Capture the cell that displays the provided text and extract its (x, y) central coordinate. 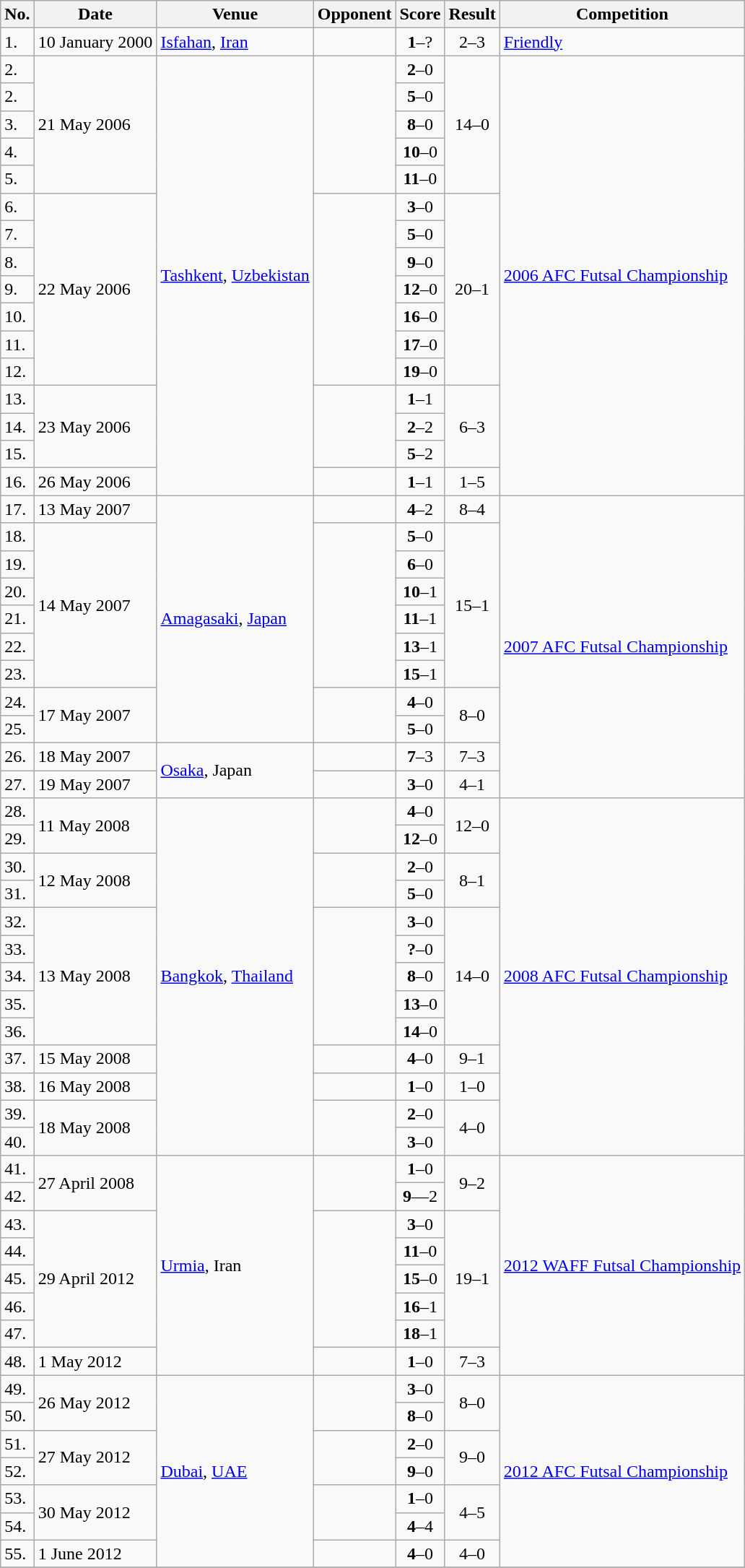
18–1 (420, 1334)
18 May 2008 (95, 1127)
10 January 2000 (95, 42)
17 May 2007 (95, 715)
8–4 (472, 509)
Isfahan, Iran (235, 42)
Result (472, 14)
15. (17, 454)
23. (17, 674)
15 May 2008 (95, 1059)
1–? (420, 42)
55. (17, 1554)
35. (17, 1004)
28. (17, 812)
42. (17, 1196)
16 May 2008 (95, 1086)
14. (17, 427)
43. (17, 1224)
Bangkok, Thailand (235, 976)
48. (17, 1361)
37. (17, 1059)
Competition (622, 14)
4–1 (472, 784)
Amagasaki, Japan (235, 620)
17. (17, 509)
54. (17, 1526)
20. (17, 592)
2012 AFC Futsal Championship (622, 1471)
11–1 (420, 619)
No. (17, 14)
21. (17, 619)
34. (17, 976)
19–0 (420, 372)
19 May 2007 (95, 784)
Score (420, 14)
19–1 (472, 1279)
41. (17, 1169)
Opponent (354, 14)
Urmia, Iran (235, 1265)
29 April 2012 (95, 1279)
Venue (235, 14)
4–2 (420, 509)
25. (17, 729)
2008 AFC Futsal Championship (622, 976)
15–0 (420, 1279)
33. (17, 949)
44. (17, 1252)
6–0 (420, 564)
2006 AFC Futsal Championship (622, 276)
23 May 2006 (95, 427)
8–1 (472, 880)
7. (17, 234)
26 May 2006 (95, 482)
51. (17, 1444)
13. (17, 399)
13–1 (420, 646)
38. (17, 1086)
14 May 2007 (95, 605)
Friendly (622, 42)
9. (17, 289)
1–5 (472, 482)
36. (17, 1031)
8. (17, 261)
27. (17, 784)
40. (17, 1141)
1 June 2012 (95, 1554)
Date (95, 14)
47. (17, 1334)
13 May 2008 (95, 976)
52. (17, 1471)
6–3 (472, 427)
16–1 (420, 1307)
4–5 (472, 1512)
22. (17, 646)
11. (17, 345)
12 May 2008 (95, 880)
2012 WAFF Futsal Championship (622, 1265)
27 April 2008 (95, 1182)
5–2 (420, 454)
50. (17, 1416)
?–0 (420, 949)
18 May 2007 (95, 756)
12. (17, 372)
53. (17, 1499)
27 May 2012 (95, 1457)
2–2 (420, 427)
6. (17, 207)
1 May 2012 (95, 1361)
32. (17, 922)
9–1 (472, 1059)
22 May 2006 (95, 289)
26. (17, 756)
3. (17, 124)
16. (17, 482)
10–1 (420, 592)
Osaka, Japan (235, 770)
4–4 (420, 1526)
45. (17, 1279)
5. (17, 179)
11 May 2008 (95, 826)
29. (17, 839)
24. (17, 701)
31. (17, 894)
1. (17, 42)
2007 AFC Futsal Championship (622, 647)
17–0 (420, 345)
10–0 (420, 152)
16–0 (420, 316)
49. (17, 1389)
21 May 2006 (95, 124)
Dubai, UAE (235, 1471)
9––2 (420, 1196)
2–3 (472, 42)
18. (17, 537)
10. (17, 316)
30 May 2012 (95, 1512)
19. (17, 564)
20–1 (472, 289)
26 May 2012 (95, 1403)
13 May 2007 (95, 509)
4. (17, 152)
13–0 (420, 1004)
30. (17, 867)
Tashkent, Uzbekistan (235, 276)
46. (17, 1307)
9–2 (472, 1182)
39. (17, 1114)
